Output the [x, y] coordinate of the center of the cell containing the given text.  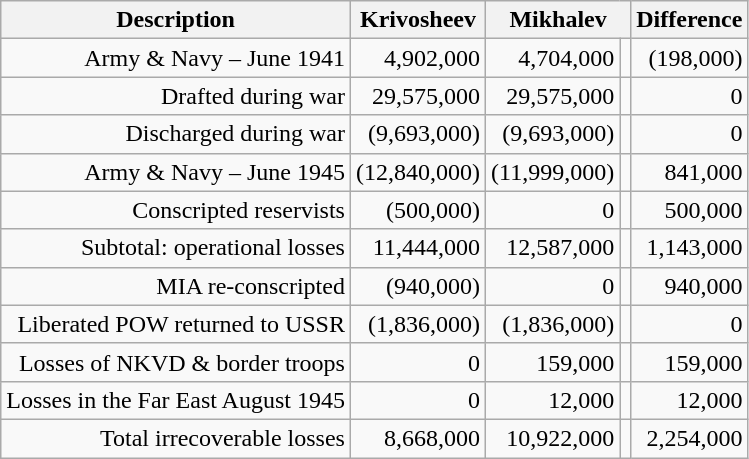
4,902,000 [418, 58]
Losses of NKVD & border troops [176, 362]
1,143,000 [690, 248]
Conscripted reservists [176, 210]
2,254,000 [690, 438]
(11,999,000) [553, 172]
Subtotal: operational losses [176, 248]
10,922,000 [553, 438]
Description [176, 20]
500,000 [690, 210]
Krivosheev [418, 20]
8,668,000 [418, 438]
Difference [690, 20]
Discharged during war [176, 134]
841,000 [690, 172]
Liberated POW returned to USSR [176, 324]
Mikhalev [558, 20]
12,587,000 [553, 248]
(500,000) [418, 210]
MIA re-conscripted [176, 286]
Drafted during war [176, 96]
(12,840,000) [418, 172]
Army & Navy – June 1945 [176, 172]
11,444,000 [418, 248]
4,704,000 [553, 58]
(940,000) [418, 286]
940,000 [690, 286]
Army & Navy – June 1941 [176, 58]
Total irrecoverable losses [176, 438]
Losses in the Far East August 1945 [176, 400]
(198,000) [690, 58]
